Determine the [x, y] coordinate at the center of the cell enclosing the given text.  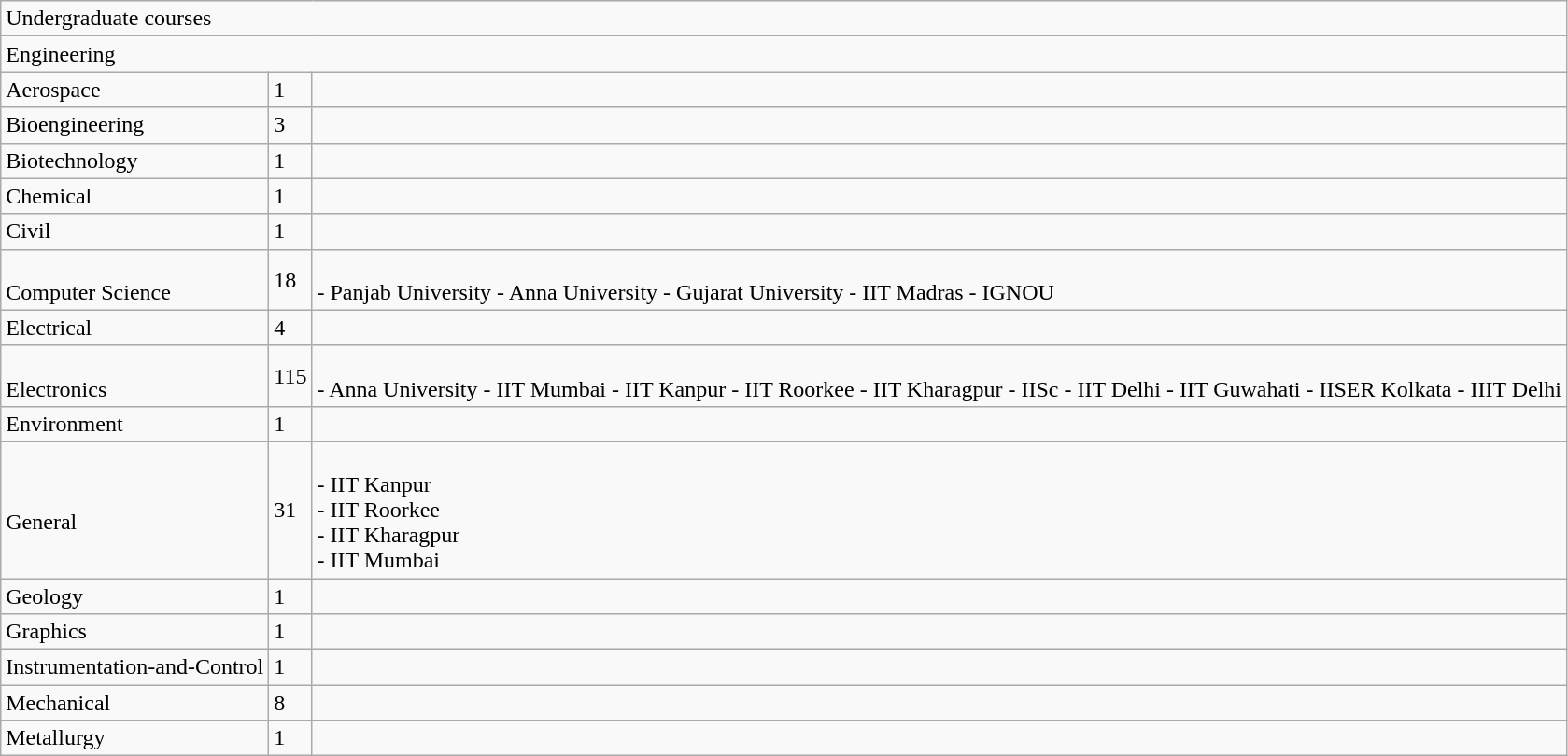
Graphics [134, 632]
115 [290, 375]
Instrumentation-and-Control [134, 667]
Chemical [134, 196]
- IIT Kanpur- IIT Roorkee- IIT Kharagpur- IIT Mumbai [939, 510]
Engineering [784, 54]
Computer Science [134, 280]
4 [290, 328]
Electronics [134, 375]
31 [290, 510]
Geology [134, 596]
Aerospace [134, 90]
Metallurgy [134, 738]
General [134, 510]
Electrical [134, 328]
- Panjab University - Anna University - Gujarat University - IIT Madras - IGNOU [939, 280]
Civil [134, 231]
Environment [134, 424]
18 [290, 280]
Biotechnology [134, 161]
Mechanical [134, 703]
Undergraduate courses [784, 19]
Bioengineering [134, 125]
- Anna University - IIT Mumbai - IIT Kanpur - IIT Roorkee - IIT Kharagpur - IISc - IIT Delhi - IIT Guwahati - IISER Kolkata - IIIT Delhi [939, 375]
3 [290, 125]
8 [290, 703]
